Provide the (X, Y) coordinate of the cell's center where the given text is located.  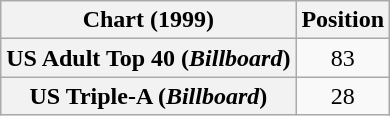
83 (343, 58)
Position (343, 20)
28 (343, 96)
Chart (1999) (148, 20)
US Adult Top 40 (Billboard) (148, 58)
US Triple-A (Billboard) (148, 96)
